Find where the given text appears and provide that cell's center as [x, y] coordinate. 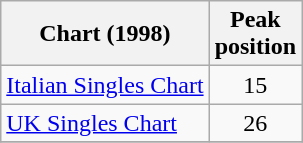
Peakposition [255, 34]
UK Singles Chart [105, 123]
Italian Singles Chart [105, 85]
15 [255, 85]
Chart (1998) [105, 34]
26 [255, 123]
